Search for the cell housing the specified text and yield its [X, Y] center coordinate. 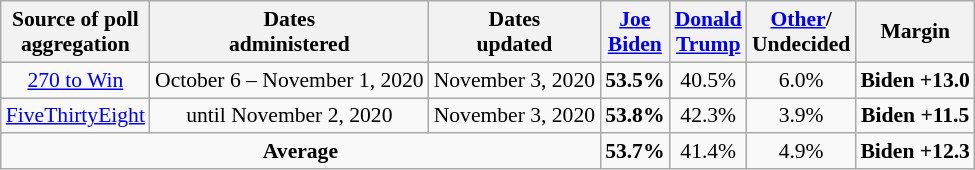
JoeBiden [634, 32]
53.7% [634, 152]
FiveThirtyEight [76, 116]
Biden +13.0 [915, 80]
42.3% [708, 116]
Margin [915, 32]
41.4% [708, 152]
October 6 – November 1, 2020 [290, 80]
DonaldTrump [708, 32]
Average [300, 152]
Dates administered [290, 32]
Other/Undecided [801, 32]
3.9% [801, 116]
Source of pollaggregation [76, 32]
Dates updated [514, 32]
40.5% [708, 80]
53.8% [634, 116]
6.0% [801, 80]
until November 2, 2020 [290, 116]
Biden +11.5 [915, 116]
53.5% [634, 80]
4.9% [801, 152]
Biden +12.3 [915, 152]
270 to Win [76, 80]
